For the text-containing cell, return its midpoint in (x, y) coordinate format. 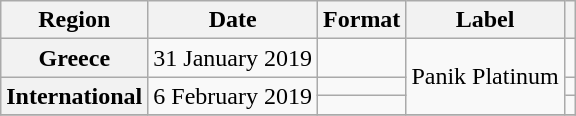
International (74, 96)
Date (233, 20)
31 January 2019 (233, 58)
Panik Platinum (485, 77)
Region (74, 20)
Label (485, 20)
Greece (74, 58)
Format (362, 20)
6 February 2019 (233, 96)
